For the text-containing cell, return its midpoint in (x, y) coordinate format. 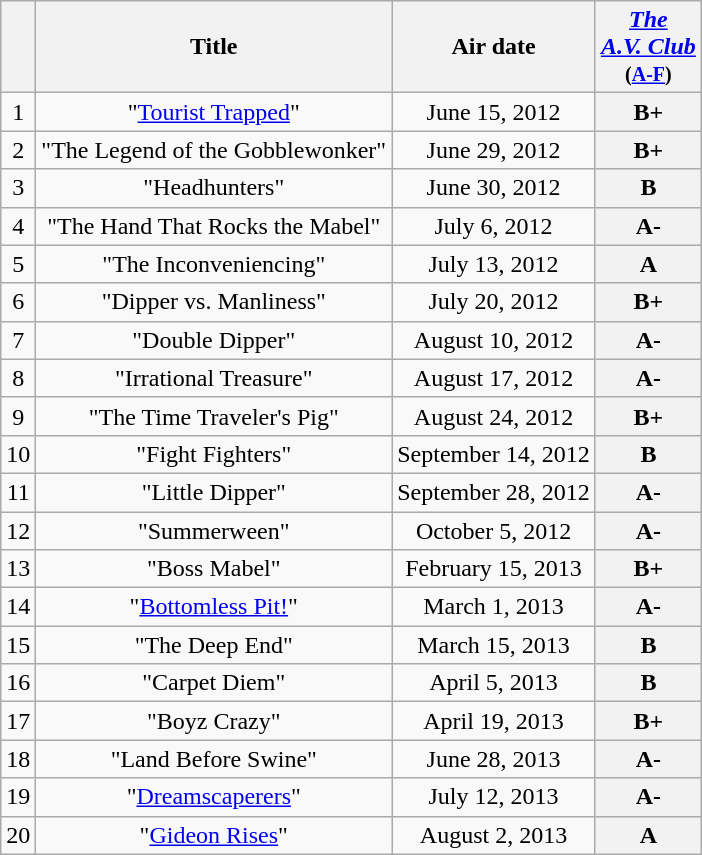
4 (18, 226)
"Dreamscaperers" (214, 797)
"Dipper vs. Manliness" (214, 302)
March 1, 2013 (494, 607)
"Headhunters" (214, 188)
April 5, 2013 (494, 683)
June 30, 2012 (494, 188)
September 14, 2012 (494, 454)
2 (18, 150)
"Summerween" (214, 531)
7 (18, 340)
Air date (494, 47)
3 (18, 188)
"Carpet Diem" (214, 683)
6 (18, 302)
The A.V. Club(A-F) (648, 47)
"Tourist Trapped" (214, 112)
17 (18, 721)
"Double Dipper" (214, 340)
"Fight Fighters" (214, 454)
"The Deep End" (214, 645)
June 28, 2013 (494, 759)
5 (18, 264)
"Irrational Treasure" (214, 378)
August 24, 2012 (494, 416)
August 17, 2012 (494, 378)
19 (18, 797)
March 15, 2013 (494, 645)
April 19, 2013 (494, 721)
"Little Dipper" (214, 492)
"The Hand That Rocks the Mabel" (214, 226)
July 20, 2012 (494, 302)
"Bottomless Pit!" (214, 607)
9 (18, 416)
8 (18, 378)
"The Legend of the Gobblewonker" (214, 150)
20 (18, 835)
18 (18, 759)
11 (18, 492)
Title (214, 47)
"Gideon Rises" (214, 835)
15 (18, 645)
"Land Before Swine" (214, 759)
14 (18, 607)
June 29, 2012 (494, 150)
August 2, 2013 (494, 835)
"The Inconveniencing" (214, 264)
February 15, 2013 (494, 569)
July 12, 2013 (494, 797)
August 10, 2012 (494, 340)
12 (18, 531)
September 28, 2012 (494, 492)
1 (18, 112)
16 (18, 683)
"Boyz Crazy" (214, 721)
June 15, 2012 (494, 112)
"Boss Mabel" (214, 569)
10 (18, 454)
July 6, 2012 (494, 226)
13 (18, 569)
October 5, 2012 (494, 531)
July 13, 2012 (494, 264)
"The Time Traveler's Pig" (214, 416)
